Return [X, Y] of the center of cell containing provided text 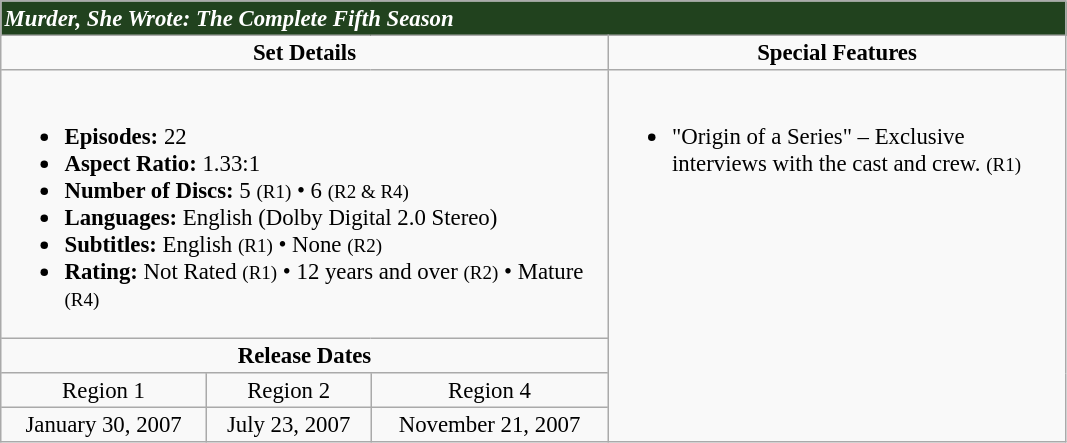
Region 2 [288, 390]
July 23, 2007 [288, 425]
January 30, 2007 [104, 425]
Release Dates [305, 356]
"Origin of a Series" – Exclusive interviews with the cast and crew. (R1) [837, 256]
Special Features [837, 52]
Region 4 [490, 390]
Set Details [305, 52]
November 21, 2007 [490, 425]
Murder, She Wrote: The Complete Fifth Season [534, 18]
Region 1 [104, 390]
